Detect which cell encompasses the target text, then output its [X, Y] center coordinate. 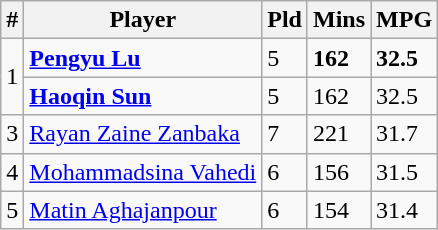
Pld [285, 20]
221 [338, 134]
31.7 [404, 134]
154 [338, 210]
Matin Aghajanpour [143, 210]
Mohammadsina Vahedi [143, 172]
MPG [404, 20]
# [12, 20]
31.5 [404, 172]
31.4 [404, 210]
Rayan Zaine Zanbaka [143, 134]
Mins [338, 20]
156 [338, 172]
1 [12, 77]
Player [143, 20]
3 [12, 134]
Haoqin Sun [143, 96]
4 [12, 172]
Pengyu Lu [143, 58]
7 [285, 134]
